Determine the (X, Y) coordinate at the center of the cell enclosing the given text.  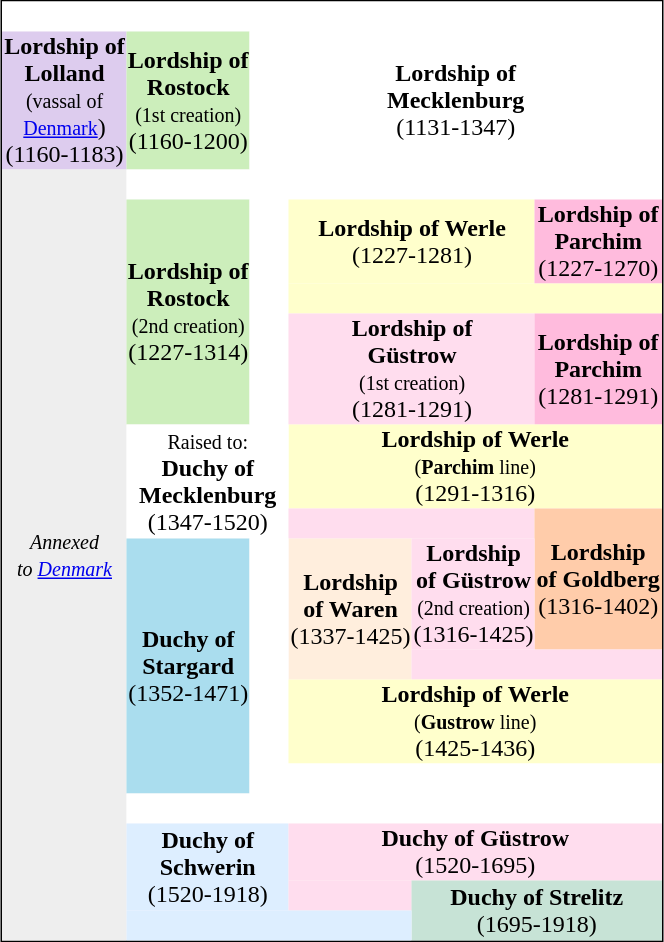
Lordshipof Waren (1337-1425) (350, 608)
Lordship ofMecklenburg (1131-1347) (456, 101)
Lordship of Werle (1227-1281) (412, 242)
Lordship ofRostock(1st creation)(1160-1200) (188, 101)
Duchy of Güstrow(1520-1695) (475, 852)
Lordship of Werle (Gustrow line)(1425-1436) (475, 722)
Duchy of Strelitz(1695-1918) (536, 910)
Lordship ofGüstrow(1st creation)(1281-1291) (412, 370)
Lordship ofParchim (1227-1270) (598, 242)
Raised to:Duchy ofMecklenburg(1347-1520) (208, 481)
Annexedto Denmark (65, 556)
Lordshipof Goldberg (1316-1402) (598, 578)
Lordship ofLolland(vassal ofDenmark)(1160-1183) (65, 101)
Lordship ofParchim (1281-1291) (598, 370)
Lordship of Werle (Parchim line)(1291-1316) (475, 466)
Duchy ofSchwerin(1520-1918) (208, 868)
Lordshipof Güstrow(2nd creation)(1316-1425) (474, 594)
Lordship ofRostock(2nd creation)(1227-1314) (188, 312)
Duchy ofStargard (1352-1471) (188, 666)
